Find where the given text appears and provide that cell's center as [x, y] coordinate. 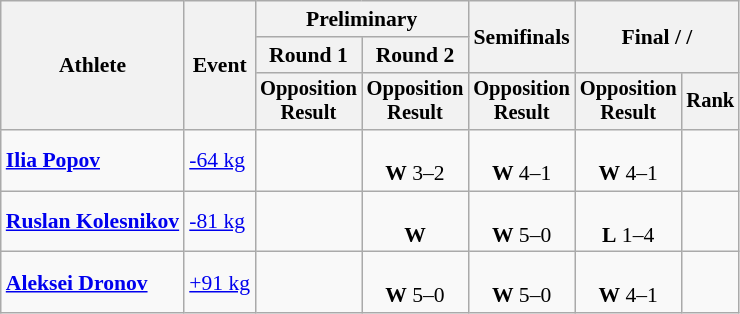
Ruslan Kolesnikov [92, 222]
Round 1 [308, 55]
Semifinals [522, 36]
Event [220, 66]
Final / / [657, 36]
Aleksei Dronov [92, 282]
W 3–2 [416, 160]
Athlete [92, 66]
-81 kg [220, 222]
Ilia Popov [92, 160]
W [416, 222]
Preliminary [362, 19]
-64 kg [220, 160]
L 1–4 [628, 222]
Rank [710, 101]
+91 kg [220, 282]
Round 2 [416, 55]
